Scan for the cell matching the given text and deliver its (x, y) coordinate at center. 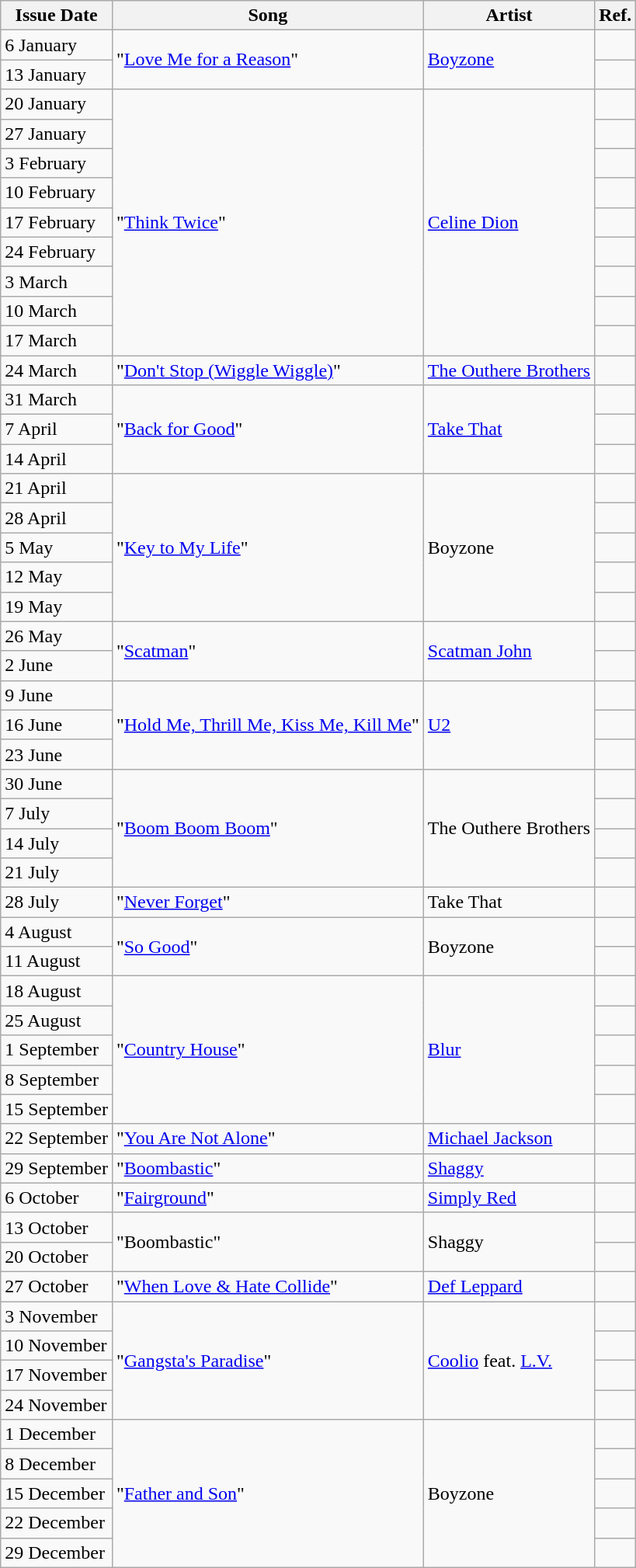
"Think Twice" (267, 222)
Blur (509, 1050)
7 April (57, 429)
"Scatman" (267, 651)
7 July (57, 813)
24 November (57, 1405)
"You Are Not Alone" (267, 1139)
"Don't Stop (Wiggle Wiggle)" (267, 370)
17 March (57, 340)
22 December (57, 1523)
Def Leppard (509, 1286)
Ref. (615, 16)
Celine Dion (509, 222)
23 June (57, 754)
Coolio feat. L.V. (509, 1361)
Song (267, 16)
9 June (57, 695)
2 June (57, 666)
12 May (57, 577)
27 January (57, 134)
10 February (57, 193)
3 February (57, 163)
"Love Me for a Reason" (267, 60)
1 December (57, 1434)
"Fairground" (267, 1198)
13 January (57, 75)
25 August (57, 1020)
"Key to My Life" (267, 548)
8 December (57, 1464)
24 February (57, 252)
30 June (57, 784)
14 July (57, 843)
26 May (57, 636)
15 December (57, 1493)
Scatman John (509, 651)
10 November (57, 1346)
5 May (57, 548)
"Father and Son" (267, 1493)
27 October (57, 1286)
"Back for Good" (267, 429)
21 July (57, 873)
17 February (57, 222)
14 April (57, 459)
8 September (57, 1080)
24 March (57, 370)
28 April (57, 518)
17 November (57, 1375)
3 November (57, 1316)
1 September (57, 1050)
19 May (57, 607)
31 March (57, 400)
13 October (57, 1227)
21 April (57, 488)
22 September (57, 1139)
"Country House" (267, 1050)
15 September (57, 1109)
6 January (57, 45)
Artist (509, 16)
11 August (57, 961)
Issue Date (57, 16)
10 March (57, 311)
"Boom Boom Boom" (267, 828)
"When Love & Hate Collide" (267, 1286)
29 December (57, 1552)
6 October (57, 1198)
20 October (57, 1257)
18 August (57, 991)
"So Good" (267, 947)
28 July (57, 902)
"Hold Me, Thrill Me, Kiss Me, Kill Me" (267, 725)
16 June (57, 725)
20 January (57, 104)
4 August (57, 932)
U2 (509, 725)
"Gangsta's Paradise" (267, 1361)
"Never Forget" (267, 902)
Simply Red (509, 1198)
29 September (57, 1168)
3 March (57, 281)
Michael Jackson (509, 1139)
